Pinpoint the cell where the given text exists, returning its (X, Y) midpoint coordinate. 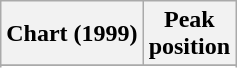
Peakposition (189, 34)
Chart (1999) (72, 34)
